Identify which cell holds the provided text, then report its [X, Y] central coordinate. 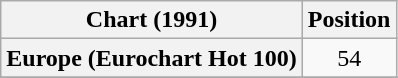
Position [349, 20]
Europe (Eurochart Hot 100) [152, 58]
Chart (1991) [152, 20]
54 [349, 58]
